Output the [x, y] coordinate of the center of the cell containing the given text.  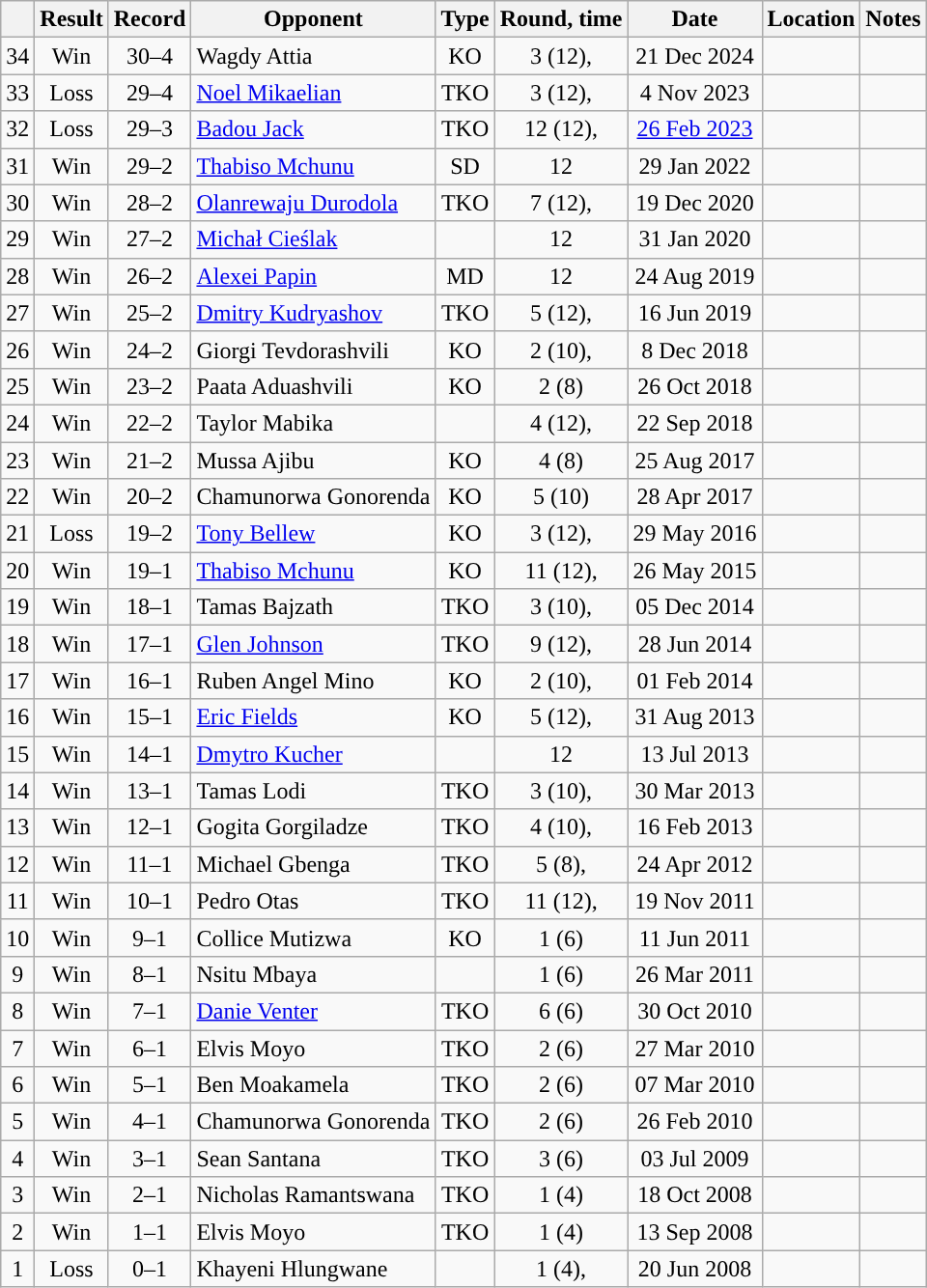
15–1 [150, 717]
2–1 [150, 1195]
4 (12), [561, 423]
7–1 [150, 1011]
Sean Santana [313, 1159]
25–2 [150, 313]
3 (6) [561, 1159]
5 [17, 1122]
0–1 [150, 1269]
19 [17, 607]
9 (12), [561, 644]
21 [17, 534]
31 Aug 2013 [695, 717]
19–1 [150, 571]
26 Mar 2011 [695, 974]
5 (10) [561, 497]
3 [17, 1195]
11–1 [150, 864]
26 [17, 350]
5 (8), [561, 864]
Nicholas Ramantswana [313, 1195]
19–2 [150, 534]
1 [17, 1269]
1–1 [150, 1232]
30 Oct 2010 [695, 1011]
4 (8) [561, 461]
17–1 [150, 644]
7 [17, 1048]
27 [17, 313]
30–4 [150, 56]
03 Jul 2009 [695, 1159]
6 [17, 1085]
18 Oct 2008 [695, 1195]
Notes [893, 19]
22 Sep 2018 [695, 423]
2 (8) [561, 386]
31 Jan 2020 [695, 239]
19 Dec 2020 [695, 203]
34 [17, 56]
25 [17, 386]
5–1 [150, 1085]
29–2 [150, 166]
18–1 [150, 607]
32 [17, 129]
Glen Johnson [313, 644]
24 [17, 423]
9 [17, 974]
28 Jun 2014 [695, 644]
22 [17, 497]
12 (12), [561, 129]
19 Nov 2011 [695, 901]
05 Dec 2014 [695, 607]
23–2 [150, 386]
7 (12), [561, 203]
Collice Mutizwa [313, 938]
24 Aug 2019 [695, 276]
Date [695, 19]
9–1 [150, 938]
3–1 [150, 1159]
Pedro Otas [313, 901]
23 [17, 461]
Opponent [313, 19]
4 [17, 1159]
4 (10), [561, 827]
Paata Aduashvili [313, 386]
28–2 [150, 203]
07 Mar 2010 [695, 1085]
Tamas Lodi [313, 791]
Tony Bellew [313, 534]
13–1 [150, 791]
14–1 [150, 754]
16 [17, 717]
28 Apr 2017 [695, 497]
8 [17, 1011]
18 [17, 644]
Khayeni Hlungwane [313, 1269]
30 Mar 2013 [695, 791]
13 [17, 827]
29 Jan 2022 [695, 166]
20 [17, 571]
Giorgi Tevdorashvili [313, 350]
Dmytro Kucher [313, 754]
24 Apr 2012 [695, 864]
Type [465, 19]
13 Sep 2008 [695, 1232]
4–1 [150, 1122]
29 [17, 239]
26 Feb 2010 [695, 1122]
12–1 [150, 827]
Round, time [561, 19]
Gogita Gorgiladze [313, 827]
8–1 [150, 974]
20–2 [150, 497]
26 Oct 2018 [695, 386]
26–2 [150, 276]
4 Nov 2023 [695, 93]
Location [811, 19]
21–2 [150, 461]
26 Feb 2023 [695, 129]
Ruben Angel Mino [313, 681]
29 May 2016 [695, 534]
01 Feb 2014 [695, 681]
29–4 [150, 93]
Taylor Mabika [313, 423]
Badou Jack [313, 129]
16 Jun 2019 [695, 313]
11 [17, 901]
Ben Moakamela [313, 1085]
1 (4), [561, 1269]
10 [17, 938]
24–2 [150, 350]
Danie Venter [313, 1011]
15 [17, 754]
8 Dec 2018 [695, 350]
SD [465, 166]
6 (6) [561, 1011]
27–2 [150, 239]
Record [150, 19]
11 Jun 2011 [695, 938]
22–2 [150, 423]
14 [17, 791]
26 May 2015 [695, 571]
Michał Cieślak [313, 239]
MD [465, 276]
Result [71, 19]
2 [17, 1232]
10–1 [150, 901]
25 Aug 2017 [695, 461]
Eric Fields [313, 717]
16–1 [150, 681]
6–1 [150, 1048]
27 Mar 2010 [695, 1048]
Noel Mikaelian [313, 93]
28 [17, 276]
Michael Gbenga [313, 864]
Mussa Ajibu [313, 461]
Wagdy Attia [313, 56]
33 [17, 93]
Nsitu Mbaya [313, 974]
16 Feb 2013 [695, 827]
21 Dec 2024 [695, 56]
13 Jul 2013 [695, 754]
Alexei Papin [313, 276]
29–3 [150, 129]
Tamas Bajzath [313, 607]
17 [17, 681]
Olanrewaju Durodola [313, 203]
30 [17, 203]
Dmitry Kudryashov [313, 313]
20 Jun 2008 [695, 1269]
31 [17, 166]
